Search for the cell housing the specified text and yield its (X, Y) center coordinate. 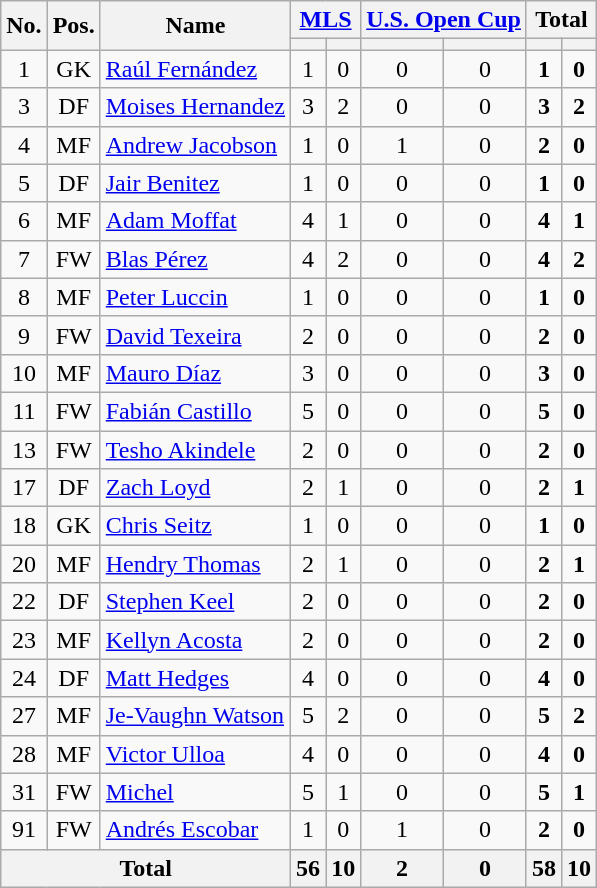
Adam Moffat (195, 221)
Chris Seitz (195, 526)
Michel (195, 792)
31 (24, 792)
Tesho Akindele (195, 449)
David Texeira (195, 335)
27 (24, 716)
Fabián Castillo (195, 411)
17 (24, 488)
20 (24, 564)
Jair Benitez (195, 183)
91 (24, 830)
Zach Loyd (195, 488)
7 (24, 259)
Kellyn Acosta (195, 640)
No. (24, 26)
Name (195, 26)
Blas Pérez (195, 259)
Andrew Jacobson (195, 145)
9 (24, 335)
13 (24, 449)
U.S. Open Cup (444, 20)
Mauro Díaz (195, 373)
Pos. (74, 26)
Raúl Fernández (195, 69)
24 (24, 678)
58 (544, 868)
6 (24, 221)
Matt Hedges (195, 678)
Je-Vaughn Watson (195, 716)
Hendry Thomas (195, 564)
Andrés Escobar (195, 830)
56 (308, 868)
MLS (326, 20)
Stephen Keel (195, 602)
23 (24, 640)
Moises Hernandez (195, 107)
Victor Ulloa (195, 754)
11 (24, 411)
Peter Luccin (195, 297)
28 (24, 754)
8 (24, 297)
22 (24, 602)
18 (24, 526)
